Return the [x, y] coordinate for the center point of the cell that contains the specified text.  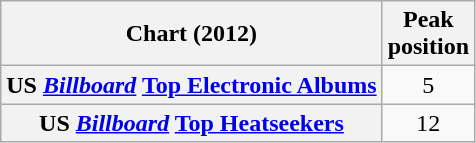
US Billboard Top Electronic Albums [192, 85]
Chart (2012) [192, 34]
Peakposition [428, 34]
12 [428, 123]
5 [428, 85]
US Billboard Top Heatseekers [192, 123]
